Extract the (x, y) coordinate from the center of the cell holding the provided text.  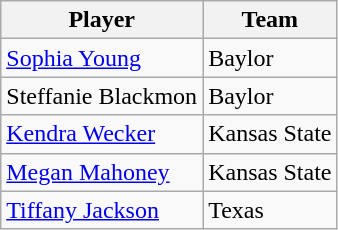
Team (270, 20)
Steffanie Blackmon (102, 96)
Tiffany Jackson (102, 210)
Sophia Young (102, 58)
Texas (270, 210)
Kendra Wecker (102, 134)
Megan Mahoney (102, 172)
Player (102, 20)
